Return the (x, y) coordinate for the center point of the cell that contains the specified text.  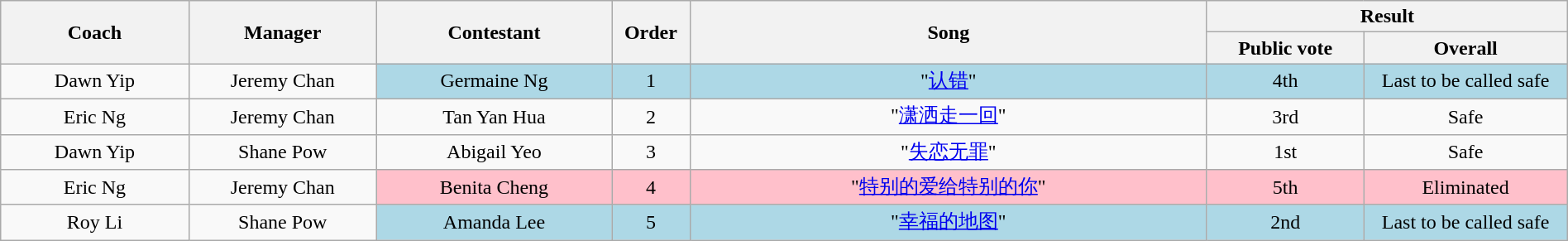
Song (948, 32)
Germaine Ng (494, 81)
Coach (94, 32)
Roy Li (94, 222)
5 (652, 222)
"幸福的地图" (948, 222)
4th (1285, 81)
2 (652, 116)
Manager (283, 32)
Eliminated (1465, 187)
3 (652, 152)
Order (652, 32)
1 (652, 81)
Amanda Lee (494, 222)
"认错" (948, 81)
"失恋无罪" (948, 152)
1st (1285, 152)
3rd (1285, 116)
Tan Yan Hua (494, 116)
2nd (1285, 222)
Overall (1465, 48)
Contestant (494, 32)
Benita Cheng (494, 187)
Public vote (1285, 48)
Abigail Yeo (494, 152)
5th (1285, 187)
"特别的爱给特别的你" (948, 187)
"潇洒走一回" (948, 116)
4 (652, 187)
Result (1387, 17)
